Return [x, y] of the center of cell containing provided text 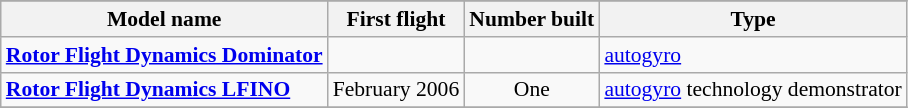
Type [752, 19]
First flight [396, 19]
autogyro technology demonstrator [752, 90]
February 2006 [396, 90]
Rotor Flight Dynamics Dominator [164, 55]
Model name [164, 19]
One [532, 90]
Number built [532, 19]
autogyro [752, 55]
Rotor Flight Dynamics LFINO [164, 90]
